Pinpoint the cell where the given text exists, returning its [x, y] midpoint coordinate. 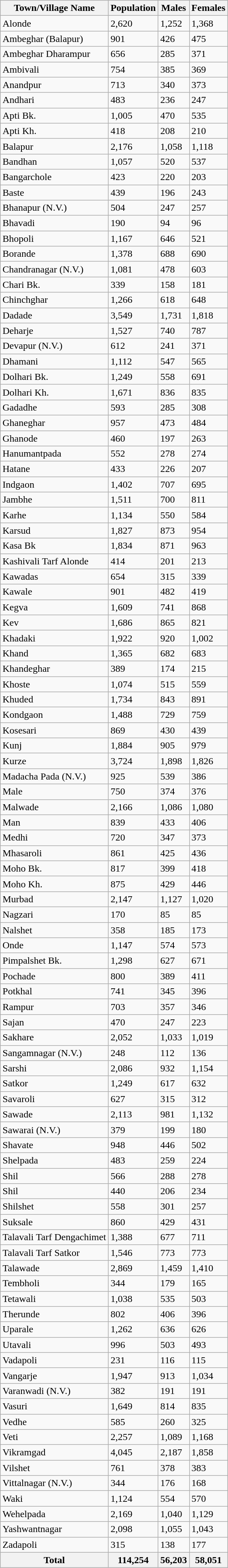
Vasuri [54, 1406]
426 [174, 39]
Moho Kh. [54, 884]
Nagzari [54, 914]
Ambeghar (Balapur) [54, 39]
Ghaneghar [54, 423]
234 [209, 1191]
729 [174, 715]
1,368 [209, 23]
482 [174, 592]
1,089 [174, 1437]
Gadadhe [54, 407]
839 [133, 822]
1,511 [133, 500]
Anandpur [54, 85]
1,167 [133, 239]
346 [209, 1007]
Apti Bk. [54, 115]
378 [174, 1468]
96 [209, 223]
954 [209, 530]
585 [133, 1421]
552 [133, 454]
1,922 [133, 638]
347 [174, 838]
399 [174, 868]
603 [209, 269]
700 [174, 500]
382 [133, 1391]
Ghanode [54, 438]
1,132 [209, 1114]
Bhopoli [54, 239]
Man [54, 822]
208 [174, 131]
Uparale [54, 1329]
520 [174, 161]
Ambeghar Dharampur [54, 54]
913 [174, 1375]
260 [174, 1421]
Population [133, 8]
761 [133, 1468]
Wehelpada [54, 1514]
Talavali Tarf Dengachimet [54, 1237]
Waki [54, 1499]
224 [209, 1160]
Andhari [54, 100]
Sangamnagar (N.V.) [54, 1053]
565 [209, 361]
Medhi [54, 838]
Karhe [54, 515]
114,254 [133, 1560]
1,081 [133, 269]
Dhamani [54, 361]
Chari Bk. [54, 285]
1,459 [174, 1268]
Ambivali [54, 69]
357 [174, 1007]
648 [209, 300]
3,724 [133, 761]
865 [174, 623]
Talawade [54, 1268]
Sawade [54, 1114]
136 [209, 1053]
196 [174, 193]
312 [209, 1099]
Kawadas [54, 576]
996 [133, 1345]
168 [209, 1483]
2,098 [133, 1529]
190 [133, 223]
1,546 [133, 1253]
1,020 [209, 899]
2,869 [133, 1268]
554 [174, 1499]
720 [133, 838]
Utavali [54, 1345]
871 [174, 546]
1,168 [209, 1437]
1,080 [209, 807]
Mhasaroli [54, 853]
1,129 [209, 1514]
Hatane [54, 469]
Yashwantnagar [54, 1529]
116 [174, 1360]
2,176 [133, 146]
875 [133, 884]
695 [209, 484]
690 [209, 254]
308 [209, 407]
Males [174, 8]
Nalshet [54, 930]
288 [174, 1176]
948 [133, 1145]
Khandeghar [54, 669]
Chinchghar [54, 300]
Females [209, 8]
547 [174, 361]
207 [209, 469]
1,731 [174, 315]
Talavali Tarf Satkor [54, 1253]
1,038 [133, 1299]
177 [209, 1545]
199 [174, 1130]
Dolhari Kh. [54, 392]
811 [209, 500]
Pochade [54, 976]
800 [133, 976]
1,686 [133, 623]
Hanumantpada [54, 454]
Onde [54, 945]
Deharje [54, 331]
Vittalnagar (N.V.) [54, 1483]
Kashivali Tarf Alonde [54, 561]
414 [133, 561]
431 [209, 1222]
Pimpalshet Bk. [54, 961]
263 [209, 438]
537 [209, 161]
1,827 [133, 530]
836 [174, 392]
1,388 [133, 1237]
713 [133, 85]
656 [133, 54]
920 [174, 638]
170 [133, 914]
274 [209, 454]
Potkhal [54, 992]
1,055 [174, 1529]
436 [209, 853]
861 [133, 853]
Rampur [54, 1007]
654 [133, 576]
411 [209, 976]
112 [174, 1053]
703 [133, 1007]
58,051 [209, 1560]
4,045 [133, 1453]
957 [133, 423]
2,257 [133, 1437]
1,127 [174, 899]
Malwade [54, 807]
Town/Village Name [54, 8]
711 [209, 1237]
473 [174, 423]
1,002 [209, 638]
1,124 [133, 1499]
1,118 [209, 146]
814 [174, 1406]
759 [209, 715]
1,818 [209, 315]
379 [133, 1130]
1,266 [133, 300]
213 [209, 561]
478 [174, 269]
Sarshi [54, 1068]
358 [133, 930]
430 [174, 730]
440 [133, 1191]
979 [209, 746]
Savaroli [54, 1099]
515 [174, 684]
691 [209, 377]
618 [174, 300]
Sakhare [54, 1038]
115 [209, 1360]
1,262 [133, 1329]
Shelpada [54, 1160]
Veti [54, 1437]
1,057 [133, 161]
Male [54, 792]
165 [209, 1283]
301 [174, 1207]
203 [209, 177]
891 [209, 700]
340 [174, 85]
180 [209, 1130]
243 [209, 193]
Vadapoli [54, 1360]
2,147 [133, 899]
383 [209, 1468]
Balapur [54, 146]
1,834 [133, 546]
2,113 [133, 1114]
Shavate [54, 1145]
1,671 [133, 392]
1,410 [209, 1268]
Moho Bk. [54, 868]
521 [209, 239]
Tetawali [54, 1299]
138 [174, 1545]
Murbad [54, 899]
Sawarai (N.V.) [54, 1130]
475 [209, 39]
868 [209, 607]
707 [174, 484]
174 [174, 669]
502 [209, 1145]
1,858 [209, 1453]
1,298 [133, 961]
787 [209, 331]
570 [209, 1499]
210 [209, 131]
2,166 [133, 807]
493 [209, 1345]
1,058 [174, 146]
Devapur (N.V.) [54, 346]
Dadade [54, 315]
688 [174, 254]
1,005 [133, 115]
617 [174, 1084]
3,549 [133, 315]
Khand [54, 653]
325 [209, 1421]
1,147 [133, 945]
Therunde [54, 1314]
Apti Kh. [54, 131]
1,033 [174, 1038]
197 [174, 438]
Kasa Bk [54, 546]
Bangarchole [54, 177]
201 [174, 561]
223 [209, 1022]
612 [133, 346]
Indgaon [54, 484]
425 [174, 853]
Kev [54, 623]
843 [174, 700]
Vangarje [54, 1375]
1,252 [174, 23]
754 [133, 69]
1,734 [133, 700]
236 [174, 100]
345 [174, 992]
626 [209, 1329]
750 [133, 792]
636 [174, 1329]
932 [174, 1068]
179 [174, 1283]
Khadaki [54, 638]
963 [209, 546]
905 [174, 746]
1,154 [209, 1068]
Varanwadi (N.V.) [54, 1391]
94 [174, 223]
1,019 [209, 1038]
Bhavadi [54, 223]
215 [209, 669]
2,169 [133, 1514]
584 [209, 515]
1,112 [133, 361]
1,074 [133, 684]
Shilshet [54, 1207]
Vilshet [54, 1468]
Borande [54, 254]
1,134 [133, 515]
Vikramgad [54, 1453]
Bhanapur (N.V.) [54, 208]
Dolhari Bk. [54, 377]
Kosesari [54, 730]
860 [133, 1222]
374 [174, 792]
539 [174, 776]
1,086 [174, 807]
460 [133, 438]
259 [174, 1160]
Kurze [54, 761]
220 [174, 177]
Khuded [54, 700]
1,898 [174, 761]
740 [174, 331]
1,378 [133, 254]
Sajan [54, 1022]
173 [209, 930]
181 [209, 285]
Satkor [54, 1084]
683 [209, 653]
821 [209, 623]
176 [174, 1483]
1,040 [174, 1514]
248 [133, 1053]
386 [209, 776]
1,826 [209, 761]
Suksale [54, 1222]
925 [133, 776]
677 [174, 1237]
559 [209, 684]
226 [174, 469]
484 [209, 423]
Jambhe [54, 500]
1,034 [209, 1375]
1,947 [133, 1375]
566 [133, 1176]
869 [133, 730]
504 [133, 208]
Total [54, 1560]
Kawale [54, 592]
Zadapoli [54, 1545]
Chandranagar (N.V.) [54, 269]
574 [174, 945]
593 [133, 407]
646 [174, 239]
550 [174, 515]
1,884 [133, 746]
981 [174, 1114]
1,609 [133, 607]
Tembholi [54, 1283]
Bandhan [54, 161]
1,365 [133, 653]
2,086 [133, 1068]
376 [209, 792]
Vedhe [54, 1421]
158 [174, 285]
2,620 [133, 23]
241 [174, 346]
Alonde [54, 23]
231 [133, 1360]
817 [133, 868]
1,649 [133, 1406]
Khoste [54, 684]
Karsud [54, 530]
2,052 [133, 1038]
Kunj [54, 746]
423 [133, 177]
Baste [54, 193]
185 [174, 930]
1,043 [209, 1529]
2,187 [174, 1453]
632 [209, 1084]
682 [174, 653]
802 [133, 1314]
671 [209, 961]
Madacha Pada (N.V.) [54, 776]
385 [174, 69]
369 [209, 69]
206 [174, 1191]
Kondgaon [54, 715]
56,203 [174, 1560]
1,527 [133, 331]
419 [209, 592]
1,488 [133, 715]
Kegva [54, 607]
1,402 [133, 484]
873 [174, 530]
573 [209, 945]
